Identify which cell holds the provided text, then report its [X, Y] central coordinate. 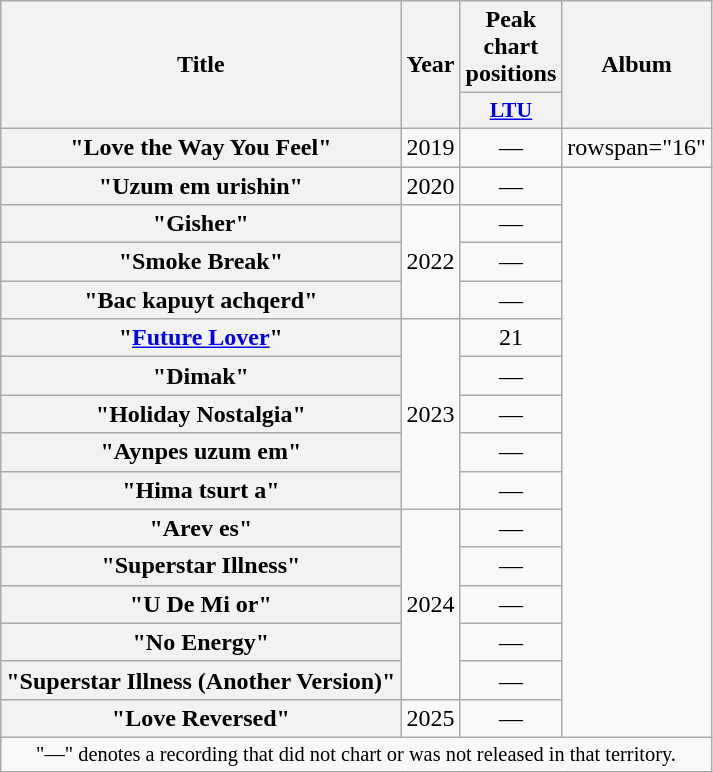
"Bac kapuyt achqerd" [201, 300]
"Love the Way You Feel" [201, 147]
2020 [430, 185]
"Smoke Break" [201, 262]
"Dimak" [201, 376]
"Superstar Illness (Another Version)" [201, 680]
LTU [511, 111]
"Gisher" [201, 224]
"Hima tsurt a" [201, 490]
"U De Mi or" [201, 604]
"No Energy" [201, 642]
Peak chart positions [511, 47]
"Uzum em urishin" [201, 185]
2023 [430, 414]
2022 [430, 262]
Title [201, 65]
2024 [430, 604]
"Love Reversed" [201, 718]
"Superstar Illness" [201, 566]
2019 [430, 147]
rowspan="16" [637, 147]
Album [637, 65]
"Future Lover" [201, 338]
"Arev es" [201, 528]
21 [511, 338]
"Holiday Nostalgia" [201, 414]
"—" denotes a recording that did not chart or was not released in that territory. [356, 754]
2025 [430, 718]
Year [430, 65]
"Aynpes uzum em" [201, 452]
